Detect which cell encompasses the target text, then output its (x, y) center coordinate. 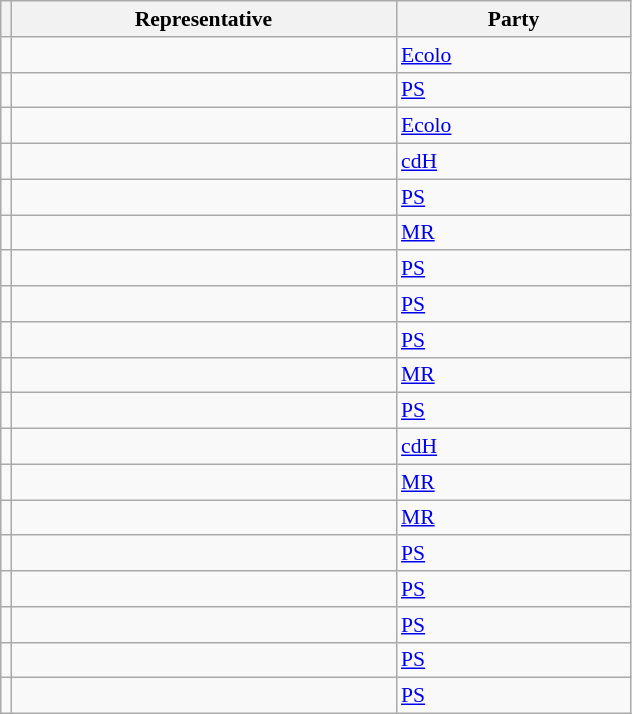
Party (514, 19)
Representative (204, 19)
